For the text-containing cell, return its midpoint in [X, Y] coordinate format. 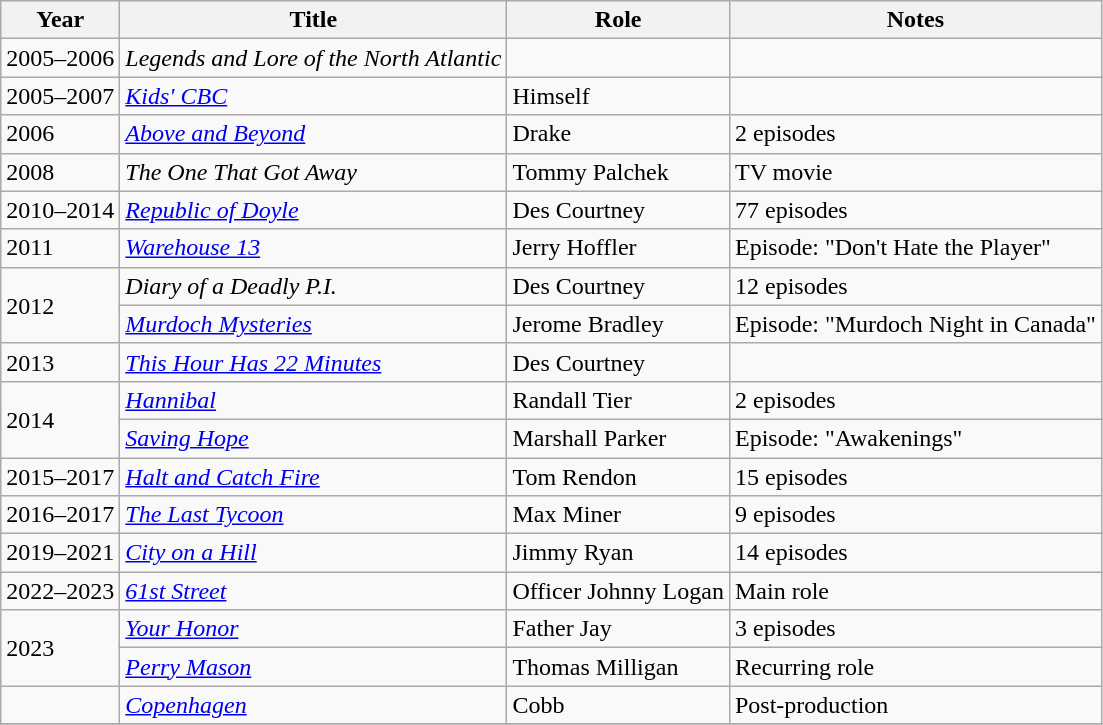
Jimmy Ryan [618, 553]
Tom Rendon [618, 477]
Himself [618, 96]
Main role [915, 591]
Thomas Milligan [618, 667]
Jerry Hoffler [618, 248]
Year [60, 20]
2019–2021 [60, 553]
2023 [60, 648]
Father Jay [618, 629]
Jerome Bradley [618, 324]
Above and Beyond [314, 134]
Murdoch Mysteries [314, 324]
2005–2006 [60, 58]
14 episodes [915, 553]
Kids' CBC [314, 96]
The One That Got Away [314, 172]
15 episodes [915, 477]
Randall Tier [618, 400]
2022–2023 [60, 591]
Role [618, 20]
2013 [60, 362]
12 episodes [915, 286]
Diary of a Deadly P.I. [314, 286]
Republic of Doyle [314, 210]
2008 [60, 172]
Your Honor [314, 629]
2012 [60, 305]
TV movie [915, 172]
Perry Mason [314, 667]
2005–2007 [60, 96]
Episode: "Murdoch Night in Canada" [915, 324]
Saving Hope [314, 438]
Halt and Catch Fire [314, 477]
Episode: "Don't Hate the Player" [915, 248]
Post-production [915, 705]
This Hour Has 22 Minutes [314, 362]
Title [314, 20]
Drake [618, 134]
Notes [915, 20]
2015–2017 [60, 477]
2011 [60, 248]
Marshall Parker [618, 438]
Legends and Lore of the North Atlantic [314, 58]
Hannibal [314, 400]
2014 [60, 419]
77 episodes [915, 210]
2006 [60, 134]
Copenhagen [314, 705]
City on a Hill [314, 553]
Warehouse 13 [314, 248]
2016–2017 [60, 515]
9 episodes [915, 515]
Recurring role [915, 667]
Episode: "Awakenings" [915, 438]
The Last Tycoon [314, 515]
Max Miner [618, 515]
2010–2014 [60, 210]
Cobb [618, 705]
61st Street [314, 591]
Tommy Palchek [618, 172]
3 episodes [915, 629]
Officer Johnny Logan [618, 591]
